Search for the cell housing the specified text and yield its (X, Y) center coordinate. 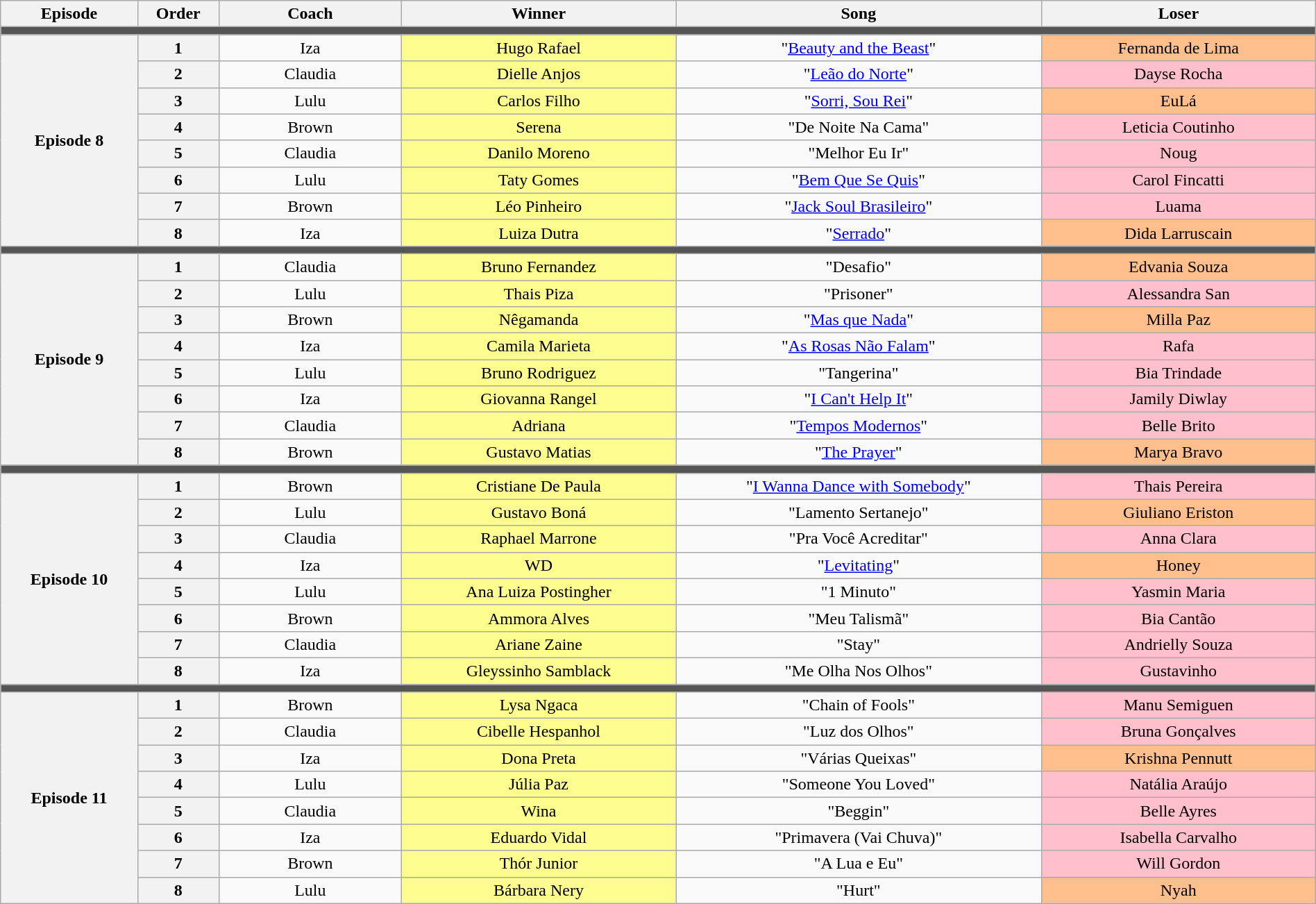
Krishna Pennutt (1179, 758)
Milla Paz (1179, 320)
"A Lua e Eu" (859, 864)
"Prisoner" (859, 294)
Eduardo Vidal (539, 837)
Dielle Anjos (539, 74)
Rafa (1179, 346)
Luama (1179, 206)
Nyah (1179, 890)
"Sorri, Sou Rei" (859, 101)
Loser (1179, 14)
"Levitating" (859, 565)
Episode (69, 14)
"Beauty and the Beast" (859, 48)
Gleyssinho Samblack (539, 671)
Carol Fincatti (1179, 180)
"Me Olha Nos Olhos" (859, 671)
Hugo Rafael (539, 48)
Episode 11 (69, 798)
EuLá (1179, 101)
"Leão do Norte" (859, 74)
Noug (1179, 153)
Carlos Filho (539, 101)
WD (539, 565)
Lysa Ngaca (539, 705)
Thais Pereira (1179, 486)
Bia Trindade (1179, 373)
"Tangerina" (859, 373)
Wina (539, 811)
"Beggin" (859, 811)
Song (859, 14)
Dona Preta (539, 758)
"Bem Que Se Quis" (859, 180)
Order (178, 14)
Episode 8 (69, 140)
Will Gordon (1179, 864)
Gustavinho (1179, 671)
Thór Junior (539, 864)
"Someone You Loved" (859, 785)
Honey (1179, 565)
Alessandra San (1179, 294)
Ana Luiza Postingher (539, 592)
"Luz dos Olhos" (859, 732)
"De Noite Na Cama" (859, 127)
Ariane Zaine (539, 644)
Coach (310, 14)
Leticia Coutinho (1179, 127)
Dida Larruscain (1179, 233)
Andrielly Souza (1179, 644)
Bruno Rodriguez (539, 373)
Camila Marieta (539, 346)
Yasmin Maria (1179, 592)
"Mas que Nada" (859, 320)
Belle Ayres (1179, 811)
"Stay" (859, 644)
"Pra Você Acreditar" (859, 539)
Dayse Rocha (1179, 74)
Edvania Souza (1179, 267)
Serena (539, 127)
Bia Cantão (1179, 618)
"Chain of Fools" (859, 705)
Jamily Diwlay (1179, 399)
Cibelle Hespanhol (539, 732)
"Meu Talismã" (859, 618)
"The Prayer" (859, 452)
Isabella Carvalho (1179, 837)
Bruna Gonçalves (1179, 732)
Manu Semiguen (1179, 705)
"Tempos Modernos" (859, 426)
Giuliano Eriston (1179, 512)
Giovanna Rangel (539, 399)
"Lamento Sertanejo" (859, 512)
Gustavo Matias (539, 452)
Ammora Alves (539, 618)
Fernanda de Lima (1179, 48)
"Desafio" (859, 267)
Episode 9 (69, 359)
"1 Minuto" (859, 592)
"Melhor Eu Ir" (859, 153)
Bruno Fernandez (539, 267)
Gustavo Boná (539, 512)
"Serrado" (859, 233)
Raphael Marrone (539, 539)
Adriana (539, 426)
Taty Gomes (539, 180)
Marya Bravo (1179, 452)
Belle Brito (1179, 426)
Episode 10 (69, 578)
Danilo Moreno (539, 153)
Thais Piza (539, 294)
Léo Pinheiro (539, 206)
Nêgamanda (539, 320)
"I Wanna Dance with Somebody" (859, 486)
"Várias Queixas" (859, 758)
"I Can't Help It" (859, 399)
"Hurt" (859, 890)
Cristiane De Paula (539, 486)
Júlia Paz (539, 785)
"As Rosas Não Falam" (859, 346)
"Jack Soul Brasileiro" (859, 206)
Bárbara Nery (539, 890)
"Primavera (Vai Chuva)" (859, 837)
Natália Araújo (1179, 785)
Anna Clara (1179, 539)
Winner (539, 14)
Luiza Dutra (539, 233)
